Output the [X, Y] coordinate of the center of the cell containing the given text.  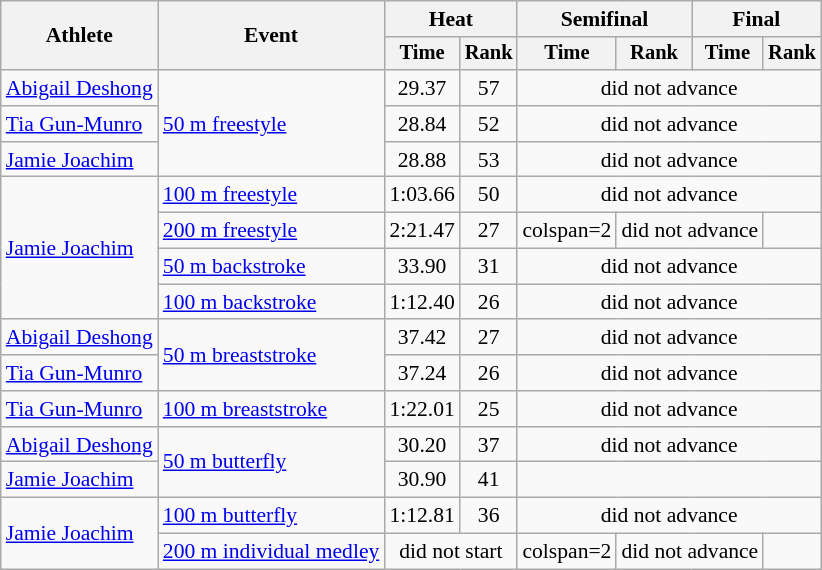
100 m butterfly [272, 516]
31 [489, 267]
200 m individual medley [272, 552]
2:21.47 [422, 231]
57 [489, 88]
50 m butterfly [272, 462]
100 m freestyle [272, 195]
36 [489, 516]
28.88 [422, 160]
1:12.40 [422, 302]
29.37 [422, 88]
50 m breaststroke [272, 356]
52 [489, 124]
37.42 [422, 338]
25 [489, 409]
100 m backstroke [272, 302]
33.90 [422, 267]
Semifinal [604, 19]
37 [489, 445]
1:22.01 [422, 409]
50 m backstroke [272, 267]
1:03.66 [422, 195]
50 [489, 195]
Final [756, 19]
Heat [450, 19]
30.20 [422, 445]
53 [489, 160]
100 m breaststroke [272, 409]
Event [272, 36]
50 m freestyle [272, 124]
41 [489, 480]
30.90 [422, 480]
200 m freestyle [272, 231]
1:12.81 [422, 516]
28.84 [422, 124]
Athlete [80, 36]
37.24 [422, 373]
did not start [450, 552]
